Locate the cell with the specified text and output its [x, y] center coordinate. 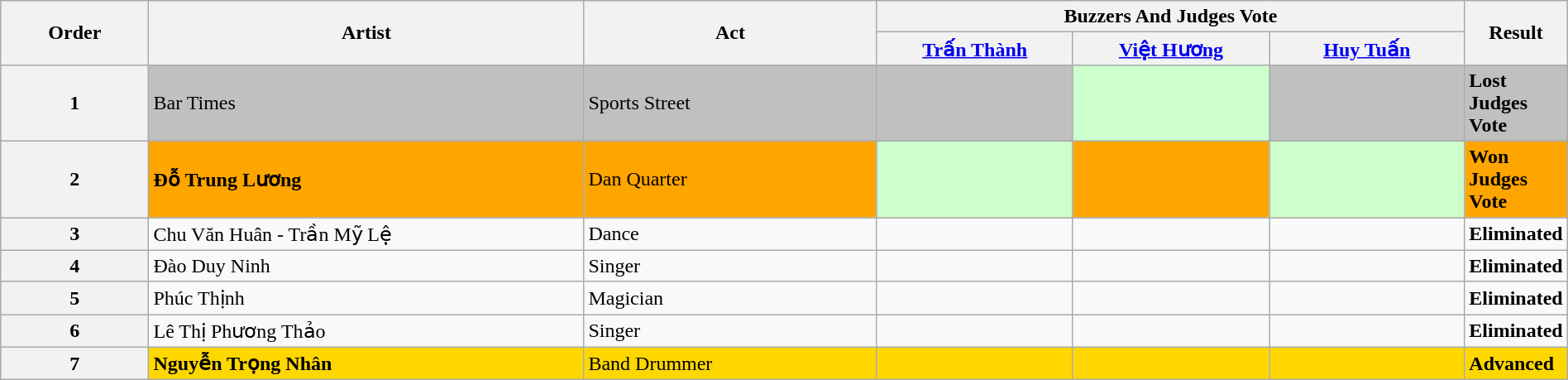
4 [74, 266]
Advanced [1516, 363]
Chu Văn Huân - Trần Mỹ Lệ [366, 233]
1 [74, 103]
Đỗ Trung Lương [366, 179]
3 [74, 233]
Magician [730, 298]
Artist [366, 33]
Buzzers And Judges Vote [1171, 17]
7 [74, 363]
Nguyễn Trọng Nhân [366, 363]
Won Judges Vote [1516, 179]
Act [730, 33]
Phúc Thịnh [366, 298]
5 [74, 298]
Lost Judges Vote [1516, 103]
Sports Street [730, 103]
Bar Times [366, 103]
Đào Duy Ninh [366, 266]
Result [1516, 33]
2 [74, 179]
Lê Thị Phương Thảo [366, 331]
Trấn Thành [974, 49]
Dan Quarter [730, 179]
Việt Hương [1171, 49]
Order [74, 33]
Huy Tuấn [1367, 49]
Dance [730, 233]
Band Drummer [730, 363]
6 [74, 331]
